Detect which cell encompasses the target text, then output its (X, Y) center coordinate. 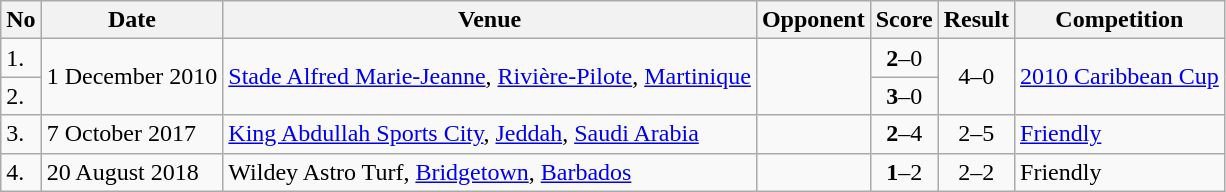
Score (904, 20)
King Abdullah Sports City, Jeddah, Saudi Arabia (490, 134)
1–2 (904, 172)
2. (21, 96)
Wildey Astro Turf, Bridgetown, Barbados (490, 172)
2–2 (976, 172)
3–0 (904, 96)
1 December 2010 (132, 77)
2–0 (904, 58)
No (21, 20)
4. (21, 172)
2010 Caribbean Cup (1120, 77)
Date (132, 20)
Opponent (813, 20)
20 August 2018 (132, 172)
Venue (490, 20)
Stade Alfred Marie-Jeanne, Rivière-Pilote, Martinique (490, 77)
1. (21, 58)
2–4 (904, 134)
Result (976, 20)
4–0 (976, 77)
2–5 (976, 134)
7 October 2017 (132, 134)
Competition (1120, 20)
3. (21, 134)
